Find where the given text appears and provide that cell's center as [X, Y] coordinate. 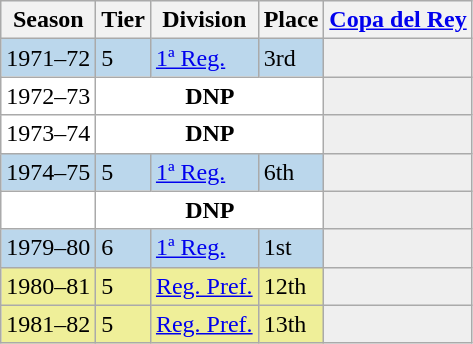
Tier [124, 20]
1972–73 [48, 96]
1973–74 [48, 134]
6th [291, 172]
13th [291, 324]
1980–81 [48, 286]
12th [291, 286]
Place [291, 20]
6 [124, 248]
Division [204, 20]
1979–80 [48, 248]
1974–75 [48, 172]
Copa del Rey [398, 20]
1981–82 [48, 324]
3rd [291, 58]
1971–72 [48, 58]
Season [48, 20]
1st [291, 248]
